Determine the [x, y] coordinate at the center of the cell enclosing the given text.  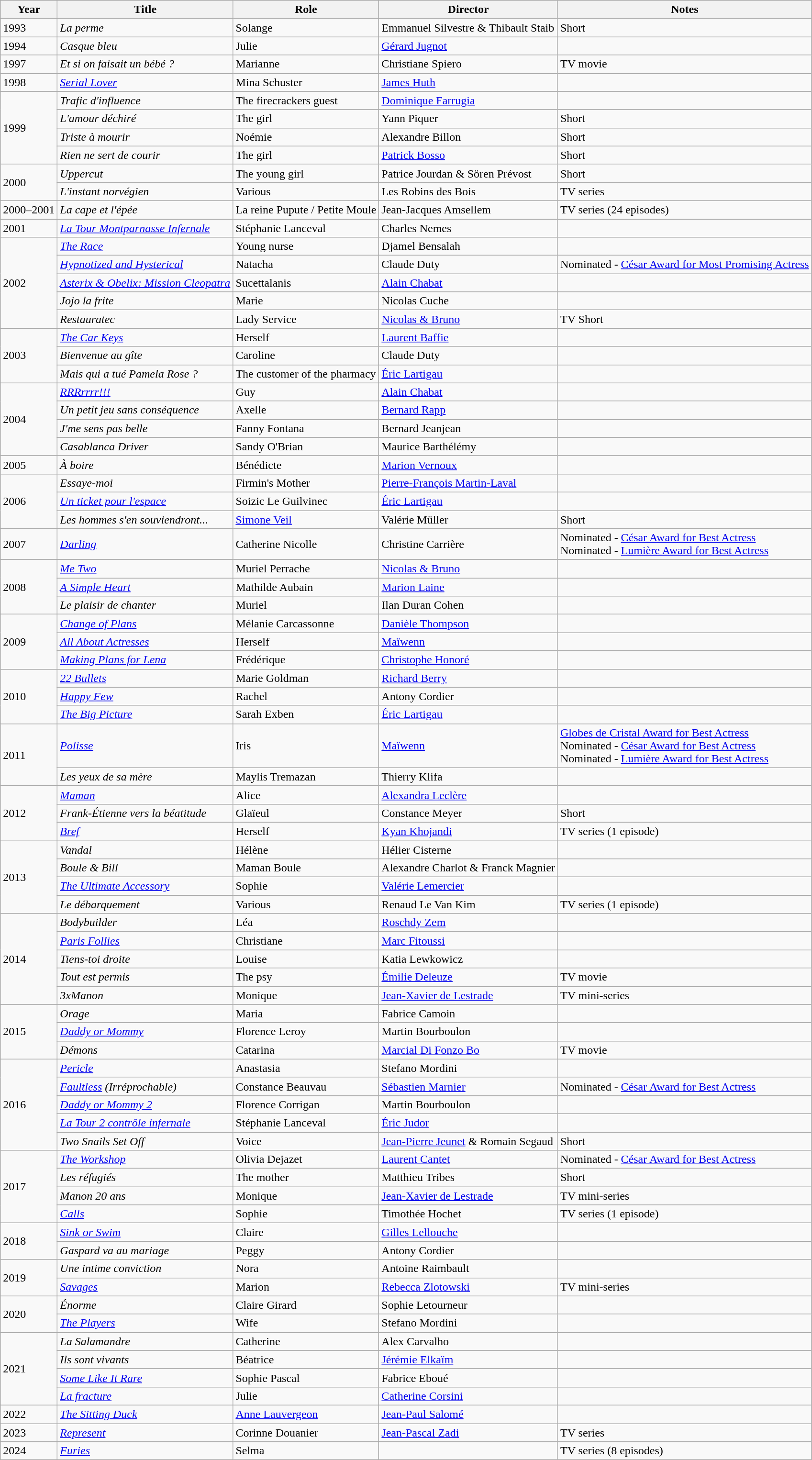
Polisse [145, 746]
Hypnotized and Hysterical [145, 265]
Charles Nemes [468, 228]
Nominated - César Award for Most Promising Actress [684, 265]
Démons [145, 1050]
Sink or Swim [145, 1232]
Sandy O'Brian [306, 446]
Frédérique [306, 660]
Pierre-François Martin-Laval [468, 483]
J'me sens pas belle [145, 428]
Catherine [306, 1341]
Guy [306, 392]
Iris [306, 746]
Sucettalanis [306, 283]
2000–2001 [29, 210]
Valérie Müller [468, 519]
TV Short [684, 319]
2011 [29, 755]
Marion [306, 1287]
Valérie Lemercier [468, 886]
2024 [29, 1451]
Maman Boule [306, 868]
Manon 20 ans [145, 1196]
The Ultimate Accessory [145, 886]
Mais qui a tué Pamela Rose ? [145, 374]
Tiens-toi droite [145, 959]
2014 [29, 959]
2008 [29, 587]
RRRrrrr!!! [145, 392]
Et si on faisait un bébé ? [145, 64]
Louise [306, 959]
Young nurse [306, 246]
Jean-Pierre Jeunet & Romain Segaud [468, 1141]
Happy Few [145, 696]
Calls [145, 1214]
Renaud Le Van Kim [468, 904]
Natacha [306, 265]
Nominated - César Award for Best ActressNominated - Lumière Award for Best Actress [684, 545]
Kyan Khojandi [468, 831]
Vandal [145, 849]
Me Two [145, 569]
La fracture [145, 1396]
Wife [306, 1323]
Making Plans for Lena [145, 660]
Léa [306, 923]
2003 [29, 356]
Béatrice [306, 1360]
Éric Judor [468, 1123]
Firmin's Mother [306, 483]
Boule & Bill [145, 868]
Gérard Jugnot [468, 46]
Jean-Paul Salomé [468, 1414]
Represent [145, 1432]
2017 [29, 1187]
Bref [145, 831]
2006 [29, 501]
Hélène [306, 849]
Rien ne sert de courir [145, 155]
1998 [29, 82]
2001 [29, 228]
Nicolas Cuche [468, 301]
Selma [306, 1451]
Christine Carrière [468, 545]
The psy [306, 977]
Notes [684, 10]
Axelle [306, 410]
Catarina [306, 1050]
Faultless (Irréprochable) [145, 1086]
Énorme [145, 1305]
The Sitting Duck [145, 1414]
Anne Lauvergeon [306, 1414]
Florence Corrigan [306, 1104]
3xManon [145, 995]
Savages [145, 1287]
Role [306, 10]
Bénédicte [306, 465]
Les réfugiés [145, 1178]
Daddy or Mommy [145, 1032]
Tout est permis [145, 977]
Jojo la frite [145, 301]
Alice [306, 795]
Fanny Fontana [306, 428]
Frank-Étienne vers la béatitude [145, 813]
2012 [29, 813]
Katia Lewkowicz [468, 959]
Les hommes s'en souviendront... [145, 519]
Serial Lover [145, 82]
Jean-Pascal Zadi [468, 1432]
Matthieu Tribes [468, 1178]
Une intime conviction [145, 1269]
Some Like It Rare [145, 1378]
Sébastien Marnier [468, 1086]
Ils sont vivants [145, 1360]
Marion Laine [468, 587]
Marcial Di Fonzo Bo [468, 1050]
2005 [29, 465]
Simone Veil [306, 519]
Laurent Cantet [468, 1159]
Claire [306, 1232]
The young girl [306, 173]
2019 [29, 1278]
The Players [145, 1323]
Hélier Cisterne [468, 849]
Danièle Thompson [468, 624]
Corinne Douanier [306, 1432]
Mélanie Carcassonne [306, 624]
Restauratec [145, 319]
Peggy [306, 1250]
Jean-Jacques Amsellem [468, 210]
Maria [306, 1014]
Ilan Duran Cohen [468, 605]
Roschdy Zem [468, 923]
Un ticket pour l'espace [145, 501]
Bernard Rapp [468, 410]
Nora [306, 1269]
Bienvenue au gîte [145, 356]
1993 [29, 28]
2010 [29, 696]
Soizic Le Guilvinec [306, 501]
2004 [29, 419]
Rebecca Zlotowski [468, 1287]
Fabrice Camoin [468, 1014]
Florence Leroy [306, 1032]
2000 [29, 182]
Constance Meyer [468, 813]
Marianne [306, 64]
Laurent Baffie [468, 337]
Change of Plans [145, 624]
Gilles Lellouche [468, 1232]
Casablanca Driver [145, 446]
TV series (24 episodes) [684, 210]
Rachel [306, 696]
Jérémie Elkaïm [468, 1360]
Yann Piquer [468, 119]
The Big Picture [145, 714]
Un petit jeu sans conséquence [145, 410]
Maylis Tremazan [306, 777]
Bodybuilder [145, 923]
Marie [306, 301]
James Huth [468, 82]
2020 [29, 1314]
Lady Service [306, 319]
Christophe Honoré [468, 660]
Year [29, 10]
1997 [29, 64]
Maman [145, 795]
Glaïeul [306, 813]
L'instant norvégien [145, 191]
Triste à mourir [145, 137]
Fabrice Eboué [468, 1378]
2007 [29, 545]
À boire [145, 465]
Gaspard va au mariage [145, 1250]
Caroline [306, 356]
Sophie Pascal [306, 1378]
Essaye-moi [145, 483]
La cape et l'épée [145, 210]
1999 [29, 128]
2023 [29, 1432]
2013 [29, 877]
Alex Carvalho [468, 1341]
Uppercut [145, 173]
Daddy or Mommy 2 [145, 1104]
Title [145, 10]
Les Robins des Bois [468, 191]
Sophie Letourneur [468, 1305]
La Tour Montparnasse Infernale [145, 228]
Noémie [306, 137]
2016 [29, 1104]
Trafic d'influence [145, 100]
The Car Keys [145, 337]
Emmanuel Silvestre & Thibault Staib [468, 28]
22 Bullets [145, 678]
The firecrackers guest [306, 100]
Furies [145, 1451]
Christiane Spiero [468, 64]
Thierry Klifa [468, 777]
Solange [306, 28]
Paris Follies [145, 941]
2015 [29, 1032]
Patrice Jourdan & Sören Prévost [468, 173]
Le débarquement [145, 904]
La perme [145, 28]
Marie Goldman [306, 678]
Timothée Hochet [468, 1214]
2009 [29, 642]
Olivia Dejazet [306, 1159]
Alexandre Charlot & Franck Magnier [468, 868]
Director [468, 10]
Djamel Bensalah [468, 246]
A Simple Heart [145, 587]
Asterix & Obelix: Mission Cleopatra [145, 283]
2018 [29, 1241]
Darling [145, 545]
The Race [145, 246]
The customer of the pharmacy [306, 374]
Claire Girard [306, 1305]
Catherine Nicolle [306, 545]
Émilie Deleuze [468, 977]
Anastasia [306, 1068]
Globes de Cristal Award for Best ActressNominated - César Award for Best ActressNominated - Lumière Award for Best Actress [684, 746]
Pericle [145, 1068]
La reine Pupute / Petite Moule [306, 210]
Two Snails Set Off [145, 1141]
Bernard Jeanjean [468, 428]
Muriel Perrache [306, 569]
Alexandra Leclère [468, 795]
Patrick Bosso [468, 155]
2022 [29, 1414]
Voice [306, 1141]
Mathilde Aubain [306, 587]
Orage [145, 1014]
Constance Beauvau [306, 1086]
The Workshop [145, 1159]
Maurice Barthélémy [468, 446]
Dominique Farrugia [468, 100]
Antoine Raimbault [468, 1269]
2021 [29, 1369]
La Salamandre [145, 1341]
Catherine Corsini [468, 1396]
La Tour 2 contrôle infernale [145, 1123]
Marc Fitoussi [468, 941]
Sarah Exben [306, 714]
All About Actresses [145, 642]
Marion Vernoux [468, 465]
Mina Schuster [306, 82]
Alexandre Billon [468, 137]
Muriel [306, 605]
The mother [306, 1178]
Casque bleu [145, 46]
L'amour déchiré [145, 119]
Le plaisir de chanter [145, 605]
1994 [29, 46]
Christiane [306, 941]
2002 [29, 283]
Les yeux de sa mère [145, 777]
TV series (8 episodes) [684, 1451]
Richard Berry [468, 678]
